Detect which cell encompasses the target text, then output its (X, Y) center coordinate. 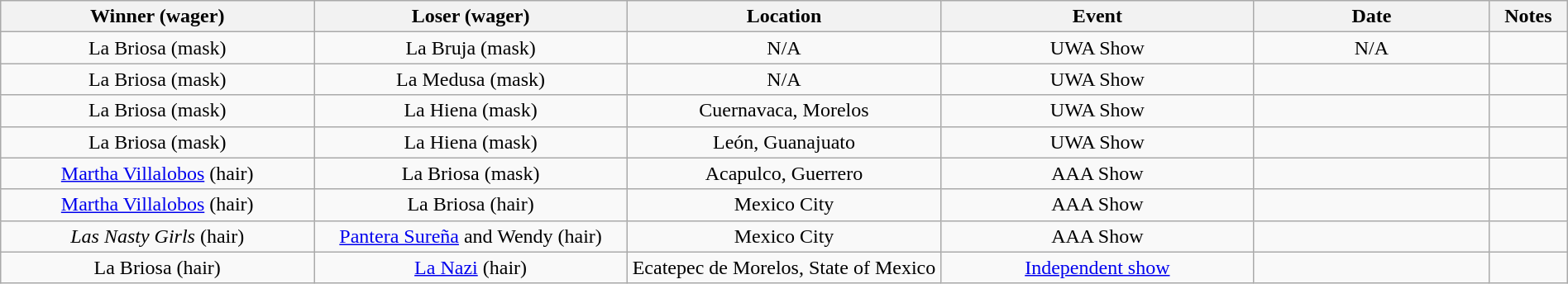
Winner (wager) (157, 17)
La Medusa (mask) (471, 79)
Event (1097, 17)
Location (784, 17)
Cuernavaca, Morelos (784, 111)
La Bruja (mask) (471, 48)
Independent show (1097, 267)
Acapulco, Guerrero (784, 173)
Las Nasty Girls (hair) (157, 236)
Date (1371, 17)
La Nazi (hair) (471, 267)
Pantera Sureña and Wendy (hair) (471, 236)
Notes (1528, 17)
Loser (wager) (471, 17)
Ecatepec de Morelos, State of Mexico (784, 267)
León, Guanajuato (784, 142)
